Search for the cell housing the specified text and yield its (X, Y) center coordinate. 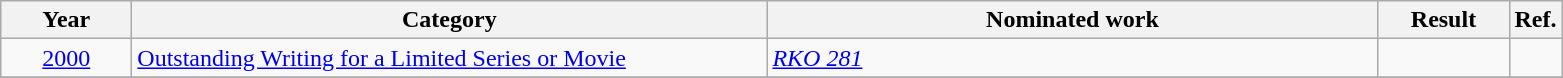
Outstanding Writing for a Limited Series or Movie (450, 58)
RKO 281 (1072, 58)
Year (66, 20)
Ref. (1536, 20)
Category (450, 20)
Result (1444, 20)
2000 (66, 58)
Nominated work (1072, 20)
